Return the (x, y) coordinate for the center point of the cell that contains the specified text.  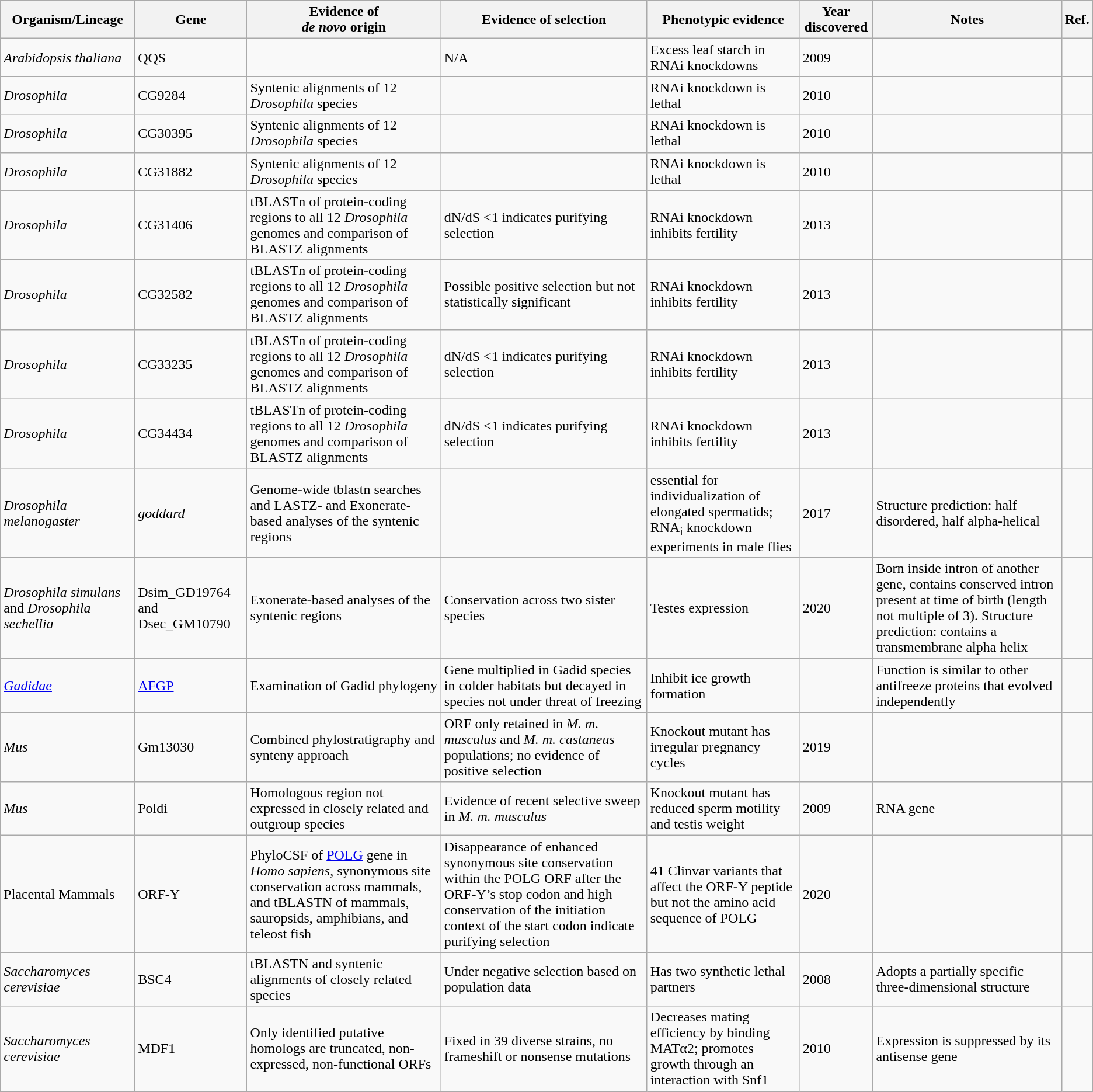
QQS (191, 57)
Adopts a partially specific three-dimensional structure (967, 979)
2019 (836, 747)
AFGP (191, 686)
Ref. (1077, 20)
2017 (836, 513)
Notes (967, 20)
RNA gene (967, 809)
Has two synthetic lethal partners (723, 979)
Knockout mutant has reduced sperm motility and testis weight (723, 809)
Genome-wide tblastn searches and LASTZ- and Exonerate-based analyses of the syntenic regions (344, 513)
Possible positive selection but not statistically significant (544, 294)
CG32582 (191, 294)
Gene multiplied in Gadid species in colder habitats but decayed in species not under threat of freezing (544, 686)
Decreases mating efficiency by binding MATα2; promotes growth through an interaction with Snf1 (723, 1049)
2008 (836, 979)
Structure prediction: half disordered, half alpha-helical (967, 513)
Combined phylostratigraphy and synteny approach (344, 747)
Gadidae (68, 686)
CG34434 (191, 433)
Inhibit ice growth formation (723, 686)
Testes expression (723, 608)
Evidence ofde novo origin (344, 20)
Gene (191, 20)
Only identified putative homologs are truncated, non-expressed, non-functional ORFs (344, 1049)
Poldi (191, 809)
CG33235 (191, 364)
Organism/Lineage (68, 20)
Conservation across two sister species (544, 608)
Knockout mutant has irregular pregnancy cycles (723, 747)
N/A (544, 57)
CG9284 (191, 96)
Drosophila simulans and Drosophila sechellia (68, 608)
CG30395 (191, 133)
Dsim_GD19764 and Dsec_GM10790 (191, 608)
ORF only retained in M. m. musculus and M. m. castaneus populations; no evidence of positive selection (544, 747)
MDF1 (191, 1049)
41 Clinvar variants that affect the ORF-Y peptide but not the amino acid sequence of POLG (723, 894)
Year discovered (836, 20)
Drosophila melanogaster (68, 513)
Function is similar to other antifreeze proteins that evolved independently (967, 686)
CG31882 (191, 172)
Evidence of recent selective sweep in M. m. musculus (544, 809)
Evidence of selection (544, 20)
Excess leaf starch in RNAi knockdowns (723, 57)
ORF-Y (191, 894)
Homologous region not expressed in closely related and outgroup species (344, 809)
PhyloCSF of POLG gene in Homo sapiens, synonymous site conservation across mammals, and tBLASTN of mammals, sauropsids, amphibians, and teleost fish (344, 894)
Arabidopsis thaliana (68, 57)
goddard (191, 513)
Exonerate-based analyses of the syntenic regions (344, 608)
BSC4 (191, 979)
Fixed in 39 diverse strains, no frameshift or nonsense mutations (544, 1049)
Placental Mammals (68, 894)
Expression is suppressed by its antisense gene (967, 1049)
Examination of Gadid phylogeny (344, 686)
tBLASTN and syntenic alignments of closely related species (344, 979)
Gm13030 (191, 747)
CG31406 (191, 225)
Under negative selection based on population data (544, 979)
essential for individualization of elongated spermatids;RNAi knockdown experiments in male flies (723, 513)
Phenotypic evidence (723, 20)
